Provide the (x, y) coordinate of the cell's center where the given text is located.  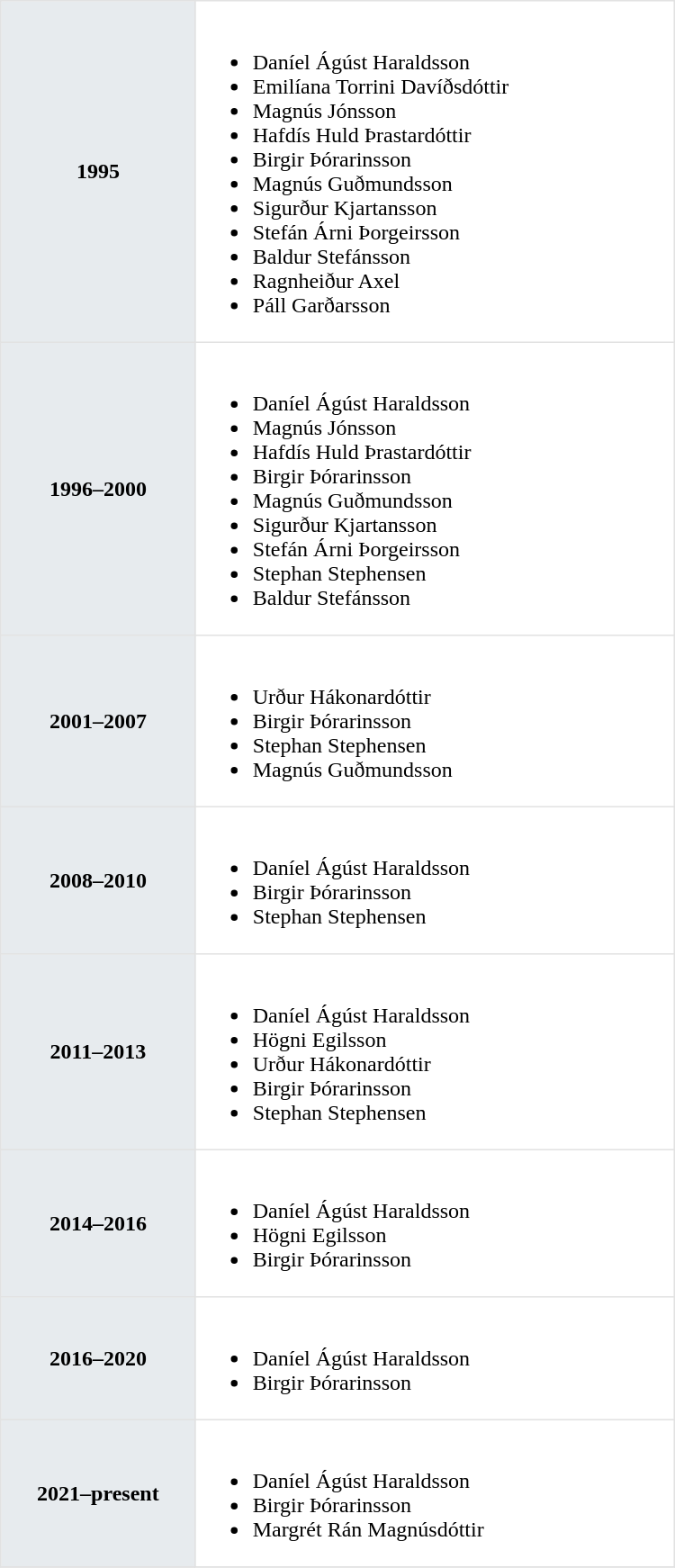
2008–2010 (98, 880)
Daníel Ágúst HaraldssonHögni EgilssonUrður HákonardóttirBirgir ÞórarinssonStephan Stephensen (435, 1052)
2021–present (98, 1493)
Daníel Ágúst HaraldssonHögni EgilssonBirgir Þórarinsson (435, 1223)
2016–2020 (98, 1358)
1996–2000 (98, 489)
Urður HákonardóttirBirgir ÞórarinssonStephan StephensenMagnús Guðmundsson (435, 721)
Daníel Ágúst HaraldssonBirgir ÞórarinssonStephan Stephensen (435, 880)
2014–2016 (98, 1223)
Daníel Ágúst HaraldssonBirgir ÞórarinssonMargrét Rán Magnúsdóttir (435, 1493)
2001–2007 (98, 721)
Daníel Ágúst HaraldssonBirgir Þórarinsson (435, 1358)
2011–2013 (98, 1052)
1995 (98, 172)
